Locate the cell with the specified text and output its (x, y) center coordinate. 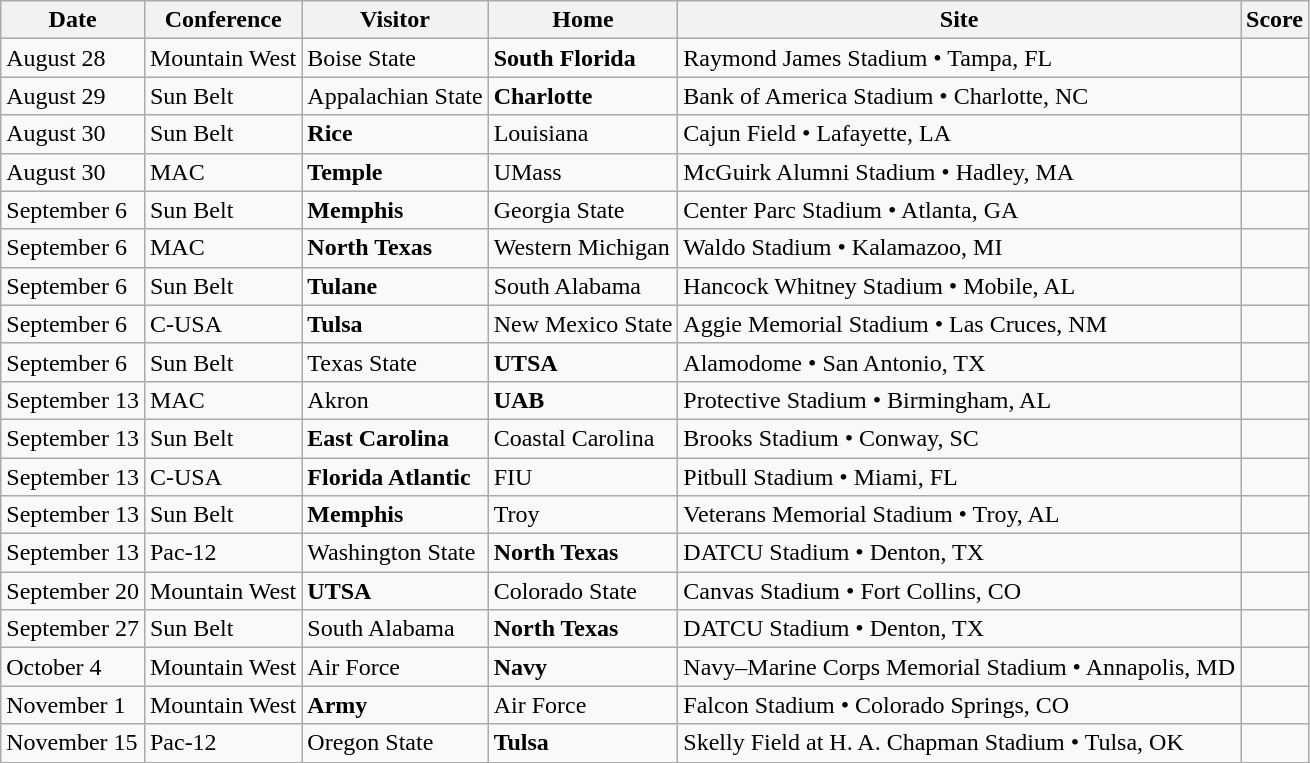
Akron (395, 400)
Raymond James Stadium • Tampa, FL (960, 58)
Waldo Stadium • Kalamazoo, MI (960, 248)
Center Parc Stadium • Atlanta, GA (960, 210)
October 4 (73, 667)
Home (583, 20)
Rice (395, 134)
New Mexico State (583, 324)
Texas State (395, 362)
McGuirk Alumni Stadium • Hadley, MA (960, 172)
Score (1275, 20)
Visitor (395, 20)
Falcon Stadium • Colorado Springs, CO (960, 705)
Conference (222, 20)
East Carolina (395, 438)
Canvas Stadium • Fort Collins, CO (960, 591)
Western Michigan (583, 248)
August 28 (73, 58)
Troy (583, 515)
Coastal Carolina (583, 438)
Pitbull Stadium • Miami, FL (960, 477)
Army (395, 705)
Bank of America Stadium • Charlotte, NC (960, 96)
Boise State (395, 58)
Aggie Memorial Stadium • Las Cruces, NM (960, 324)
Brooks Stadium • Conway, SC (960, 438)
UMass (583, 172)
Cajun Field • Lafayette, LA (960, 134)
South Florida (583, 58)
November 1 (73, 705)
UAB (583, 400)
Charlotte (583, 96)
Florida Atlantic (395, 477)
Skelly Field at H. A. Chapman Stadium • Tulsa, OK (960, 743)
Washington State (395, 553)
Colorado State (583, 591)
Alamodome • San Antonio, TX (960, 362)
FIU (583, 477)
Georgia State (583, 210)
Protective Stadium • Birmingham, AL (960, 400)
Appalachian State (395, 96)
Date (73, 20)
Louisiana (583, 134)
Navy–Marine Corps Memorial Stadium • Annapolis, MD (960, 667)
November 15 (73, 743)
August 29 (73, 96)
Oregon State (395, 743)
Veterans Memorial Stadium • Troy, AL (960, 515)
Temple (395, 172)
Hancock Whitney Stadium • Mobile, AL (960, 286)
Site (960, 20)
September 20 (73, 591)
Tulane (395, 286)
September 27 (73, 629)
Navy (583, 667)
